Capture the cell that displays the provided text and extract its [x, y] central coordinate. 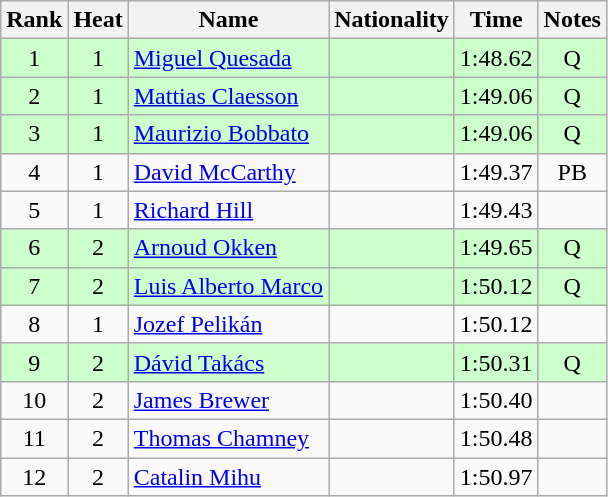
Name [228, 20]
4 [34, 172]
Luis Alberto Marco [228, 286]
James Brewer [228, 400]
7 [34, 286]
Catalin Mihu [228, 477]
6 [34, 248]
12 [34, 477]
Notes [572, 20]
Mattias Claesson [228, 96]
PB [572, 172]
8 [34, 324]
1:49.37 [496, 172]
1:48.62 [496, 58]
11 [34, 438]
1:50.48 [496, 438]
Thomas Chamney [228, 438]
Time [496, 20]
Heat [98, 20]
Maurizio Bobbato [228, 134]
Richard Hill [228, 210]
1:50.31 [496, 362]
Miguel Quesada [228, 58]
Rank [34, 20]
1:49.43 [496, 210]
3 [34, 134]
1:49.65 [496, 248]
10 [34, 400]
Dávid Takács [228, 362]
1:50.97 [496, 477]
9 [34, 362]
Jozef Pelikán [228, 324]
Arnoud Okken [228, 248]
Nationality [392, 20]
1:50.40 [496, 400]
5 [34, 210]
David McCarthy [228, 172]
